Return the [X, Y] coordinate for the center point of the cell that contains the specified text.  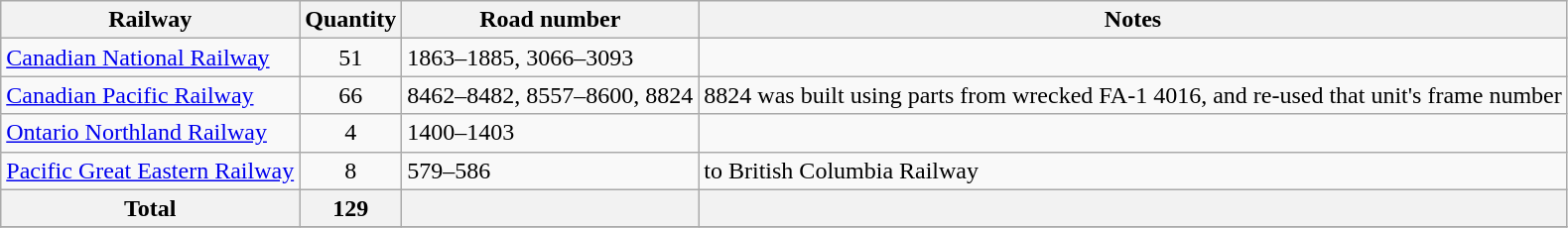
4 [351, 133]
1863–1885, 3066–3093 [550, 57]
Railway [151, 20]
8462–8482, 8557–8600, 8824 [550, 95]
Canadian National Railway [151, 57]
8824 was built using parts from wrecked FA-1 4016, and re-used that unit's frame number [1133, 95]
Quantity [351, 20]
51 [351, 57]
129 [351, 208]
66 [351, 95]
1400–1403 [550, 133]
Ontario Northland Railway [151, 133]
Notes [1133, 20]
Road number [550, 20]
Total [151, 208]
Pacific Great Eastern Railway [151, 171]
Canadian Pacific Railway [151, 95]
to British Columbia Railway [1133, 171]
8 [351, 171]
579–586 [550, 171]
